From the cell containing the given text, extract its center point as (X, Y) coordinate. 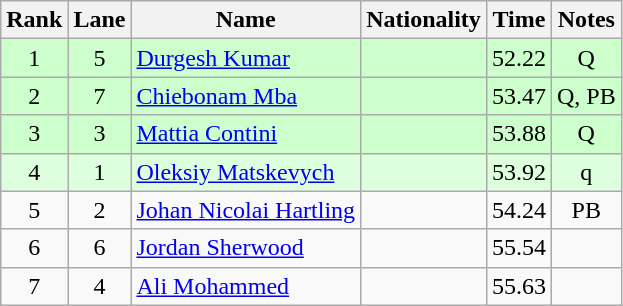
Chiebonam Mba (246, 96)
Name (246, 20)
53.88 (518, 134)
Lane (100, 20)
53.47 (518, 96)
PB (586, 210)
55.54 (518, 248)
Johan Nicolai Hartling (246, 210)
Nationality (424, 20)
Oleksiy Matskevych (246, 172)
Notes (586, 20)
Ali Mohammed (246, 286)
54.24 (518, 210)
Mattia Contini (246, 134)
Jordan Sherwood (246, 248)
55.63 (518, 286)
53.92 (518, 172)
Durgesh Kumar (246, 58)
Q, PB (586, 96)
52.22 (518, 58)
Rank (34, 20)
Time (518, 20)
q (586, 172)
